Detect which cell encompasses the target text, then output its (x, y) center coordinate. 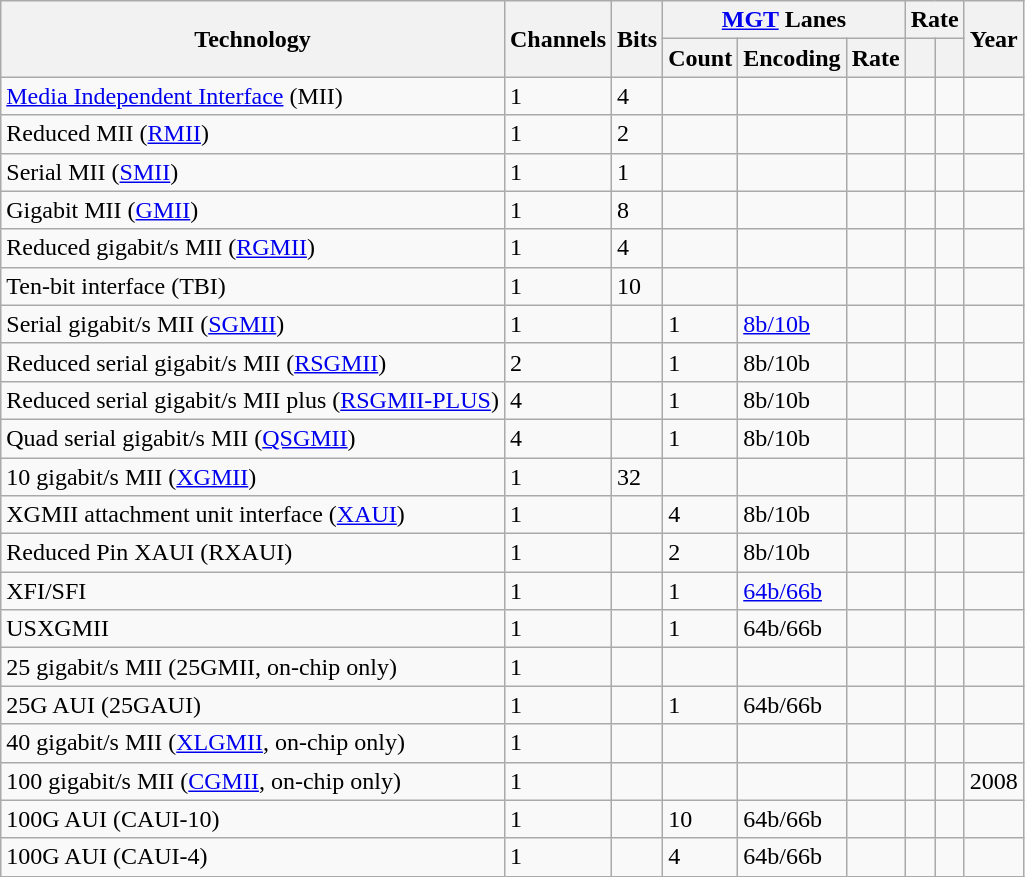
Reduced Pin XAUI (RXAUI) (253, 553)
Reduced serial gigabit/s MII (RSGMII) (253, 362)
100G AUI (CAUI-10) (253, 819)
Gigabit MII (GMII) (253, 210)
Media Independent Interface (MII) (253, 96)
Quad serial gigabit/s MII (QSGMII) (253, 438)
Serial MII (SMII) (253, 172)
Reduced serial gigabit/s MII plus (RSGMII-PLUS) (253, 400)
XGMII attachment unit interface (XAUI) (253, 515)
XFI/SFI (253, 591)
Channels (558, 39)
Reduced gigabit/s MII (RGMII) (253, 248)
2008 (994, 781)
USXGMII (253, 629)
Ten-bit interface (TBI) (253, 286)
10 gigabit/s MII (XGMII) (253, 477)
25 gigabit/s MII (25GMII, on-chip only) (253, 667)
8 (638, 210)
100G AUI (CAUI-4) (253, 857)
Reduced MII (RMII) (253, 134)
Bits (638, 39)
Serial gigabit/s MII (SGMII) (253, 324)
Year (994, 39)
Encoding (792, 58)
Technology (253, 39)
MGT Lanes (784, 20)
40 gigabit/s MII (XLGMII, on-chip only) (253, 743)
32 (638, 477)
25G AUI (25GAUI) (253, 705)
100 gigabit/s MII (CGMII, on-chip only) (253, 781)
Count (700, 58)
